Locate the cell with the specified text and output its [x, y] center coordinate. 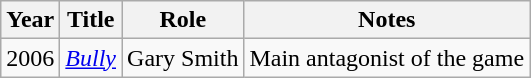
Gary Smith [183, 58]
2006 [30, 58]
Year [30, 20]
Notes [387, 20]
Title [91, 20]
Main antagonist of the game [387, 58]
Role [183, 20]
Bully [91, 58]
